Capture the cell that displays the provided text and extract its [X, Y] central coordinate. 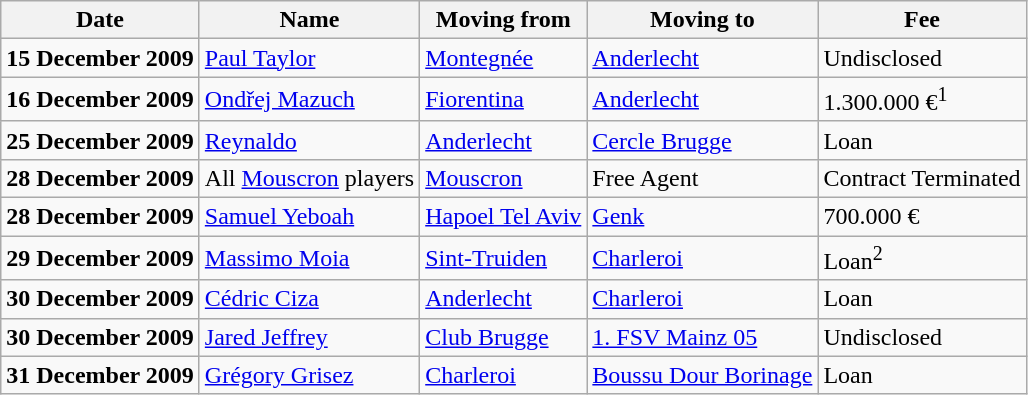
Genk [702, 217]
Date [100, 20]
Club Brugge [504, 337]
700.000 € [922, 217]
Fee [922, 20]
Sint-Truiden [504, 258]
Loan2 [922, 258]
1.300.000 €1 [922, 100]
Cédric Ciza [309, 299]
Fiorentina [504, 100]
Cercle Brugge [702, 140]
Samuel Yeboah [309, 217]
15 December 2009 [100, 58]
Moving from [504, 20]
Boussu Dour Borinage [702, 375]
Grégory Grisez [309, 375]
Name [309, 20]
Reynaldo [309, 140]
Contract Terminated [922, 178]
Moving to [702, 20]
Jared Jeffrey [309, 337]
Free Agent [702, 178]
1. FSV Mainz 05 [702, 337]
16 December 2009 [100, 100]
Hapoel Tel Aviv [504, 217]
All Mouscron players [309, 178]
Ondřej Mazuch [309, 100]
29 December 2009 [100, 258]
Paul Taylor [309, 58]
31 December 2009 [100, 375]
25 December 2009 [100, 140]
Mouscron [504, 178]
Massimo Moia [309, 258]
Montegnée [504, 58]
